Return [X, Y] of the center of cell containing provided text 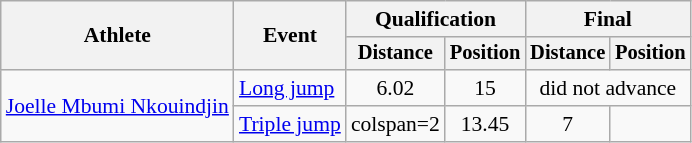
13.45 [485, 124]
Event [290, 36]
6.02 [396, 88]
15 [485, 88]
did not advance [608, 88]
colspan=2 [396, 124]
Long jump [290, 88]
Athlete [118, 36]
Joelle Mbumi Nkouindjin [118, 106]
7 [568, 124]
Final [608, 19]
Triple jump [290, 124]
Qualification [436, 19]
